Output the (X, Y) coordinate of the center of the cell containing the given text.  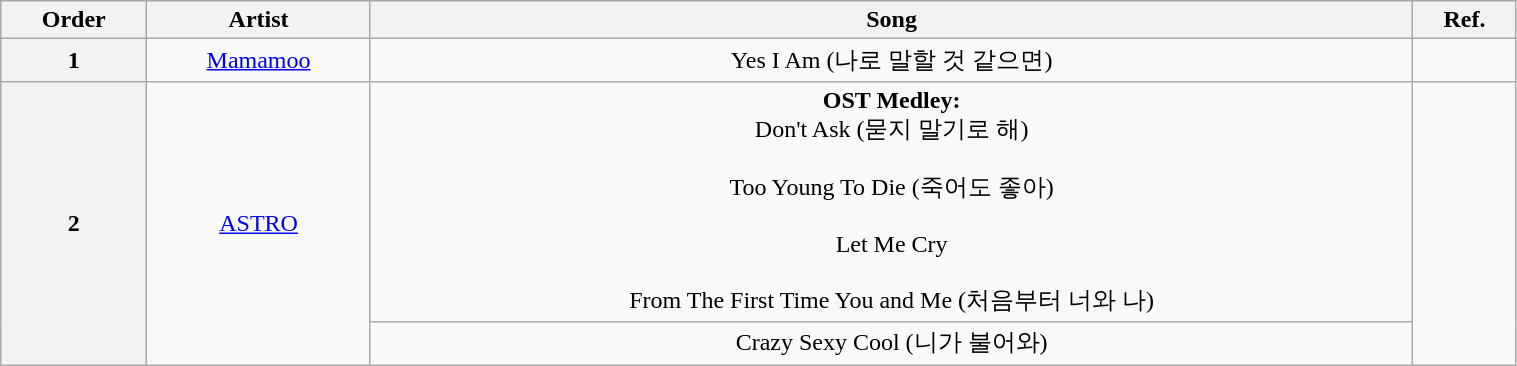
Yes I Am (나로 말할 것 같으면) (891, 60)
Mamamoo (259, 60)
Ref. (1464, 20)
Order (74, 20)
1 (74, 60)
2 (74, 222)
Song (891, 20)
Artist (259, 20)
ASTRO (259, 222)
OST Medley:Don't Ask (묻지 말기로 해)Too Young To Die (죽어도 좋아)Let Me CryFrom The First Time You and Me (처음부터 너와 나) (891, 202)
Crazy Sexy Cool (니가 불어와) (891, 344)
